Find where the given text appears and provide that cell's center as [X, Y] coordinate. 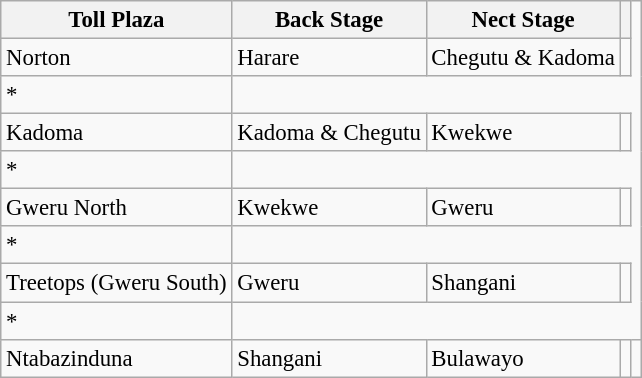
Back Stage [329, 20]
Harare [329, 58]
Norton [116, 58]
Ntabazinduna [116, 358]
Kadoma & Chegutu [329, 133]
Bulawayo [523, 358]
Nect Stage [523, 20]
Chegutu & Kadoma [523, 58]
Gweru North [116, 208]
Kadoma [116, 133]
Toll Plaza [116, 20]
Treetops (Gweru South) [116, 283]
